Provide the [X, Y] coordinate of the cell's center where the given text is located.  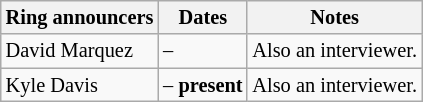
– present [202, 85]
– [202, 51]
Notes [334, 17]
David Marquez [80, 51]
Ring announcers [80, 17]
Kyle Davis [80, 85]
Dates [202, 17]
